Return the [X, Y] coordinate for the center point of the cell that contains the specified text.  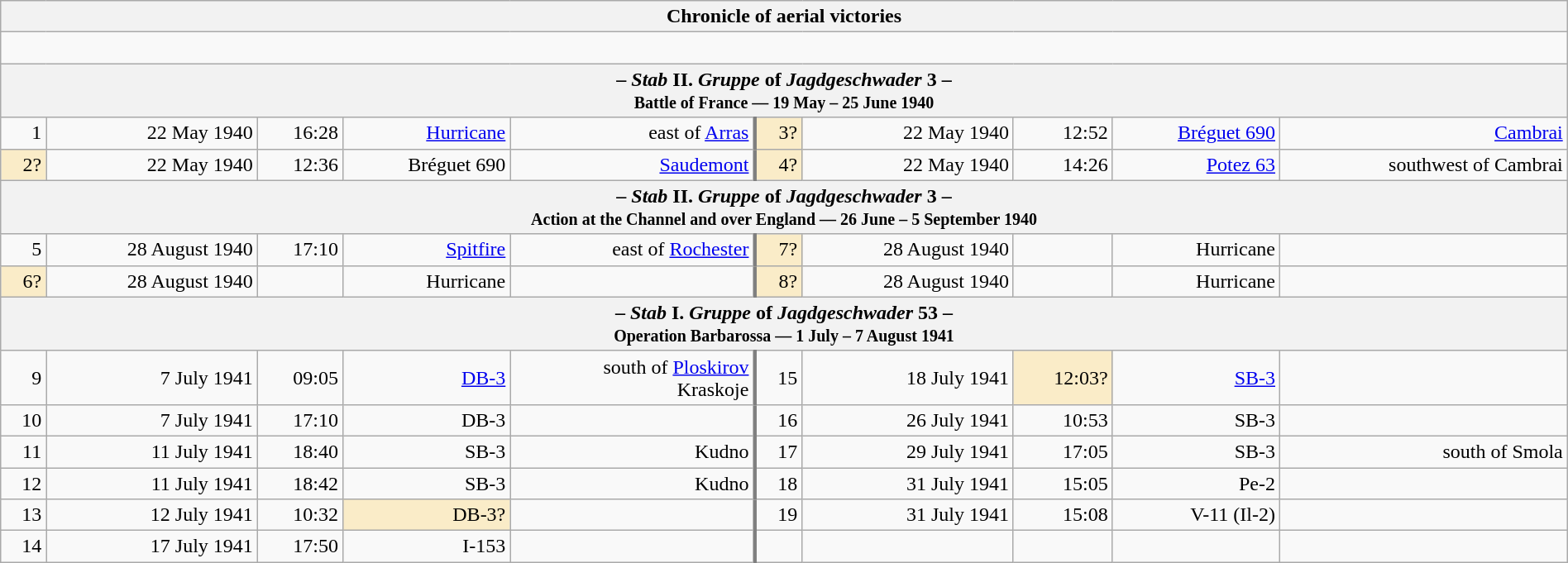
Saudemont [633, 165]
26 July 1941 [908, 420]
18:42 [299, 484]
16 [777, 420]
12:36 [299, 165]
8? [777, 281]
18:40 [299, 451]
5 [23, 250]
15 [777, 377]
east of Rochester [633, 250]
6? [23, 281]
10:32 [299, 515]
Spitfire [426, 250]
18 July 1941 [908, 377]
10:53 [1063, 420]
Chronicle of aerial victories [784, 17]
17:50 [299, 546]
south of PloskirovKraskoje [633, 377]
12 [23, 484]
3? [777, 133]
1 [23, 133]
– Stab I. Gruppe of Jagdgeschwader 53 –Operation Barbarossa — 1 July – 7 August 1941 [784, 324]
17 [777, 451]
12:52 [1063, 133]
Pe-2 [1196, 484]
29 July 1941 [908, 451]
12:03? [1063, 377]
east of Arras [633, 133]
Cambrai [1424, 133]
DB-3? [426, 515]
southwest of Cambrai [1424, 165]
17:05 [1063, 451]
– Stab II. Gruppe of Jagdgeschwader 3 –Action at the Channel and over England — 26 June – 5 September 1940 [784, 207]
09:05 [299, 377]
9 [23, 377]
12 July 1941 [152, 515]
2? [23, 165]
14 [23, 546]
15:05 [1063, 484]
10 [23, 420]
18 [777, 484]
11 [23, 451]
17 July 1941 [152, 546]
V-11 (Il-2) [1196, 515]
14:26 [1063, 165]
15:08 [1063, 515]
13 [23, 515]
16:28 [299, 133]
I-153 [426, 546]
19 [777, 515]
– Stab II. Gruppe of Jagdgeschwader 3 –Battle of France — 19 May – 25 June 1940 [784, 91]
4? [777, 165]
south of Smola [1424, 451]
Potez 63 [1196, 165]
7? [777, 250]
